Return [x, y] of the center of cell containing provided text 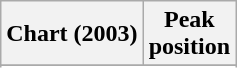
Peakposition [189, 34]
Chart (2003) [72, 34]
